From the cell containing the given text, extract its center point as (x, y) coordinate. 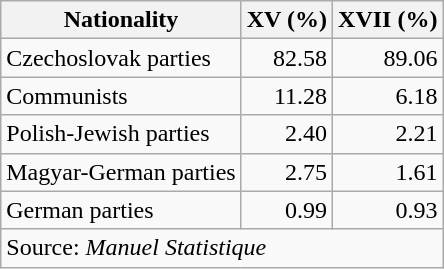
2.75 (286, 172)
Source: Manuel Statistique (222, 248)
XVII (%) (388, 20)
Czechoslovak parties (121, 58)
German parties (121, 210)
11.28 (286, 96)
Communists (121, 96)
82.58 (286, 58)
89.06 (388, 58)
0.93 (388, 210)
1.61 (388, 172)
6.18 (388, 96)
XV (%) (286, 20)
0.99 (286, 210)
2.21 (388, 134)
2.40 (286, 134)
Magyar-German parties (121, 172)
Polish-Jewish parties (121, 134)
Nationality (121, 20)
